Extract the (x, y) coordinate from the center of the cell holding the provided text.  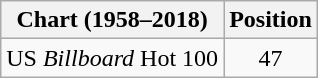
Chart (1958–2018) (112, 20)
Position (271, 20)
47 (271, 58)
US Billboard Hot 100 (112, 58)
